Search for the cell housing the specified text and yield its (X, Y) center coordinate. 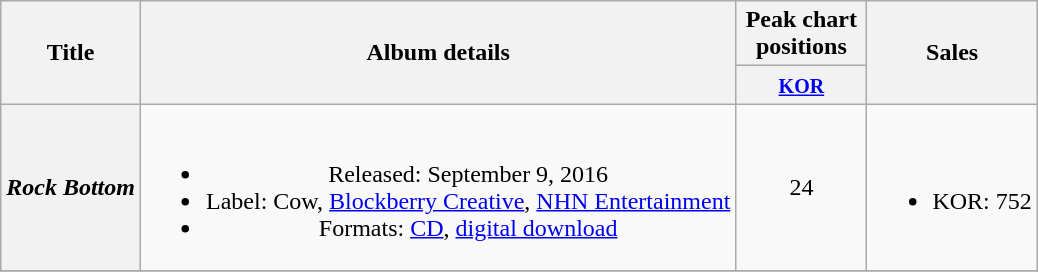
24 (802, 188)
Rock Bottom (71, 188)
Sales (952, 52)
Album details (438, 52)
Title (71, 52)
KOR (802, 85)
Released: September 9, 2016Label: Cow, Blockberry Creative, NHN EntertainmentFormats: CD, digital download (438, 188)
KOR: 752 (952, 188)
Peak chart positions (802, 34)
